Capture the cell that displays the provided text and extract its (x, y) central coordinate. 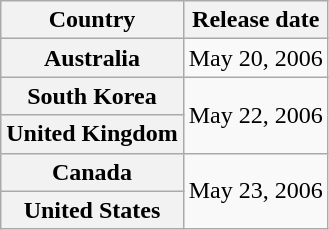
South Korea (92, 96)
May 22, 2006 (256, 115)
Country (92, 20)
United States (92, 210)
Australia (92, 58)
Canada (92, 172)
May 23, 2006 (256, 191)
United Kingdom (92, 134)
May 20, 2006 (256, 58)
Release date (256, 20)
